From the cell containing the given text, extract its center point as (X, Y) coordinate. 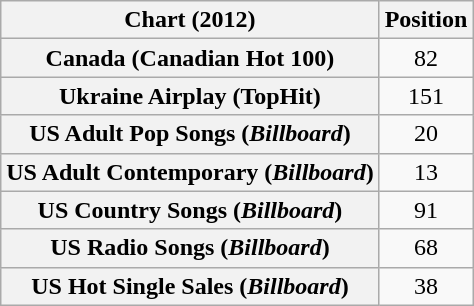
151 (426, 96)
US Radio Songs (Billboard) (190, 248)
US Adult Pop Songs (Billboard) (190, 134)
Chart (2012) (190, 20)
Position (426, 20)
91 (426, 210)
82 (426, 58)
68 (426, 248)
20 (426, 134)
US Country Songs (Billboard) (190, 210)
Ukraine Airplay (TopHit) (190, 96)
Canada (Canadian Hot 100) (190, 58)
US Adult Contemporary (Billboard) (190, 172)
13 (426, 172)
US Hot Single Sales (Billboard) (190, 286)
38 (426, 286)
